Capture the cell that displays the provided text and extract its (x, y) central coordinate. 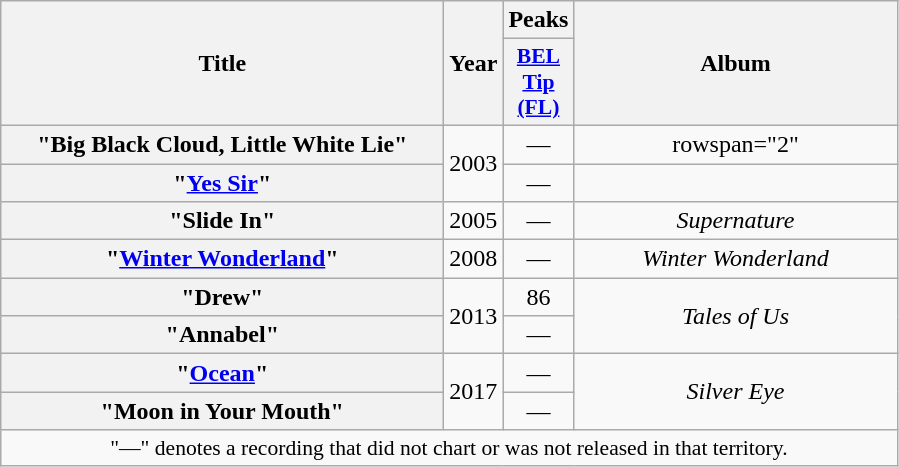
rowspan="2" (736, 144)
Title (222, 64)
2005 (474, 221)
Year (474, 64)
Album (736, 64)
"—" denotes a recording that did not chart or was not released in that territory. (449, 448)
2003 (474, 163)
"Yes Sir" (222, 183)
Silver Eye (736, 392)
2008 (474, 259)
Tales of Us (736, 316)
"Drew" (222, 297)
"Winter Wonderland" (222, 259)
"Big Black Cloud, Little White Lie" (222, 144)
Peaks (538, 20)
86 (538, 297)
2013 (474, 316)
2017 (474, 392)
"Annabel" (222, 335)
Supernature (736, 221)
"Slide In" (222, 221)
"Moon in Your Mouth" (222, 411)
"Ocean" (222, 373)
BELTip(FL) (538, 82)
Winter Wonderland (736, 259)
